Detect which cell encompasses the target text, then output its [x, y] center coordinate. 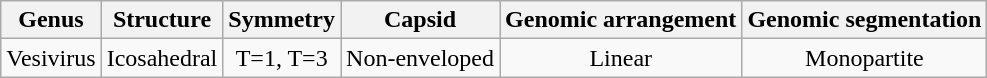
Structure [162, 20]
Symmetry [282, 20]
Vesivirus [51, 58]
Linear [621, 58]
Capsid [420, 20]
Genomic arrangement [621, 20]
Icosahedral [162, 58]
T=1, T=3 [282, 58]
Non-enveloped [420, 58]
Genomic segmentation [864, 20]
Monopartite [864, 58]
Genus [51, 20]
